Determine the (X, Y) coordinate at the center of the cell enclosing the given text.  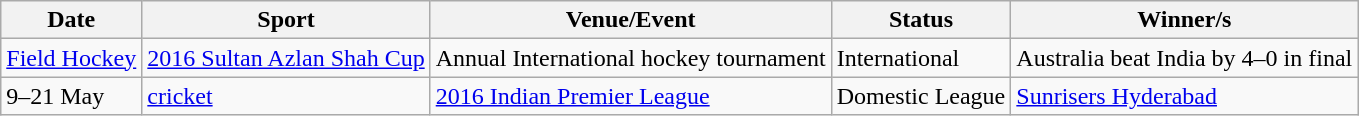
Status (921, 20)
Domestic League (921, 96)
Venue/Event (630, 20)
Australia beat India by 4–0 in final (1184, 58)
International (921, 58)
2016 Sultan Azlan Shah Cup (286, 58)
Date (72, 20)
Sport (286, 20)
Annual International hockey tournament (630, 58)
2016 Indian Premier League (630, 96)
9–21 May (72, 96)
cricket (286, 96)
Sunrisers Hyderabad (1184, 96)
Field Hockey (72, 58)
Winner/s (1184, 20)
